From the cell containing the given text, extract its center point as [x, y] coordinate. 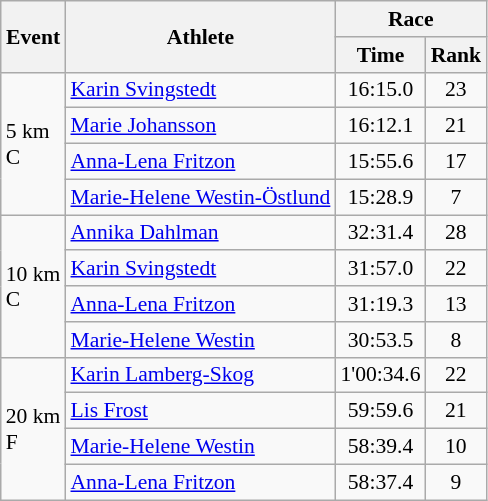
Marie Johansson [200, 126]
Athlete [200, 36]
5 km C [34, 143]
Karin Lamberg-Skog [200, 375]
15:28.9 [380, 197]
23 [456, 90]
15:55.6 [380, 162]
7 [456, 197]
16:15.0 [380, 90]
Lis Frost [200, 411]
13 [456, 304]
9 [456, 482]
Race [410, 19]
Annika Dahlman [200, 233]
16:12.1 [380, 126]
Event [34, 36]
8 [456, 340]
28 [456, 233]
1'00:34.6 [380, 375]
59:59.6 [380, 411]
10 [456, 447]
31:19.3 [380, 304]
58:39.4 [380, 447]
17 [456, 162]
58:37.4 [380, 482]
32:31.4 [380, 233]
10 km C [34, 286]
30:53.5 [380, 340]
Marie-Helene Westin-Östlund [200, 197]
20 km F [34, 428]
Time [380, 55]
31:57.0 [380, 269]
Rank [456, 55]
